Search for the cell housing the specified text and yield its (X, Y) center coordinate. 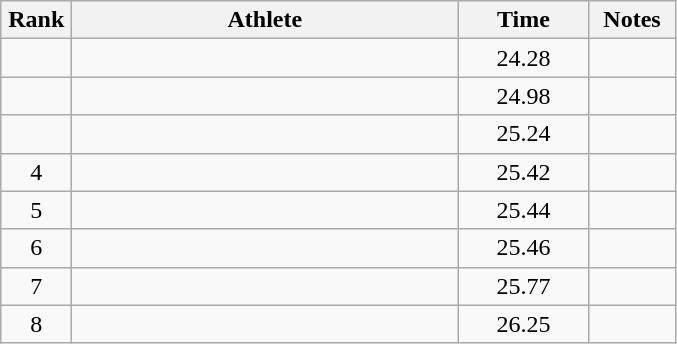
6 (36, 248)
Notes (632, 20)
26.25 (524, 324)
24.28 (524, 58)
25.42 (524, 172)
25.24 (524, 134)
24.98 (524, 96)
Time (524, 20)
Athlete (265, 20)
4 (36, 172)
25.77 (524, 286)
25.44 (524, 210)
8 (36, 324)
Rank (36, 20)
5 (36, 210)
25.46 (524, 248)
7 (36, 286)
